Determine the (X, Y) coordinate at the center of the cell enclosing the given text.  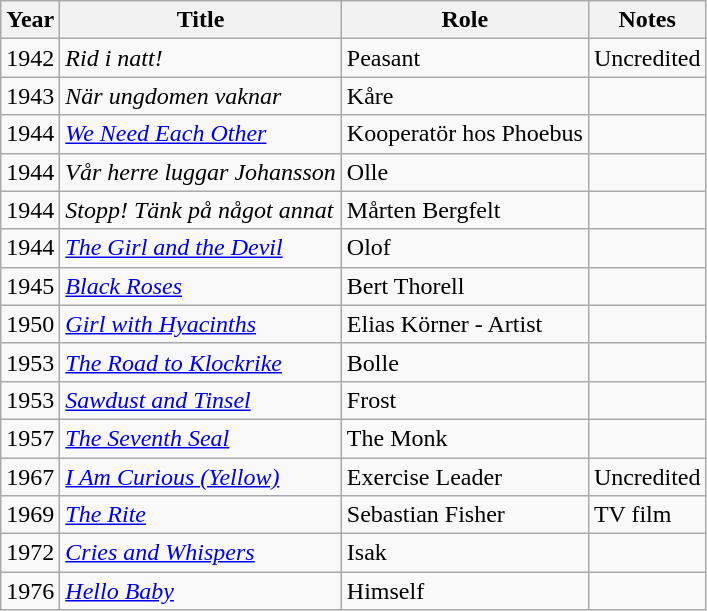
Mårten Bergfelt (464, 210)
1945 (30, 286)
Girl with Hyacinths (201, 324)
Stopp! Tänk på något annat (201, 210)
Elias Körner - Artist (464, 324)
Sawdust and Tinsel (201, 400)
Notes (647, 20)
Cries and Whispers (201, 553)
Olof (464, 248)
Title (201, 20)
Role (464, 20)
The Road to Klockrike (201, 362)
I Am Curious (Yellow) (201, 477)
Bolle (464, 362)
The Girl and the Devil (201, 248)
Sebastian Fisher (464, 515)
The Monk (464, 438)
Black Roses (201, 286)
Himself (464, 591)
Exercise Leader (464, 477)
Hello Baby (201, 591)
Rid i natt! (201, 58)
Kooperatör hos Phoebus (464, 134)
1957 (30, 438)
The Rite (201, 515)
Olle (464, 172)
Peasant (464, 58)
Kåre (464, 96)
The Seventh Seal (201, 438)
We Need Each Other (201, 134)
1942 (30, 58)
1943 (30, 96)
Vår herre luggar Johansson (201, 172)
1969 (30, 515)
1976 (30, 591)
1950 (30, 324)
Year (30, 20)
Bert Thorell (464, 286)
1972 (30, 553)
Isak (464, 553)
1967 (30, 477)
TV film (647, 515)
När ungdomen vaknar (201, 96)
Frost (464, 400)
